Return the (x, y) coordinate for the center point of the cell that contains the specified text.  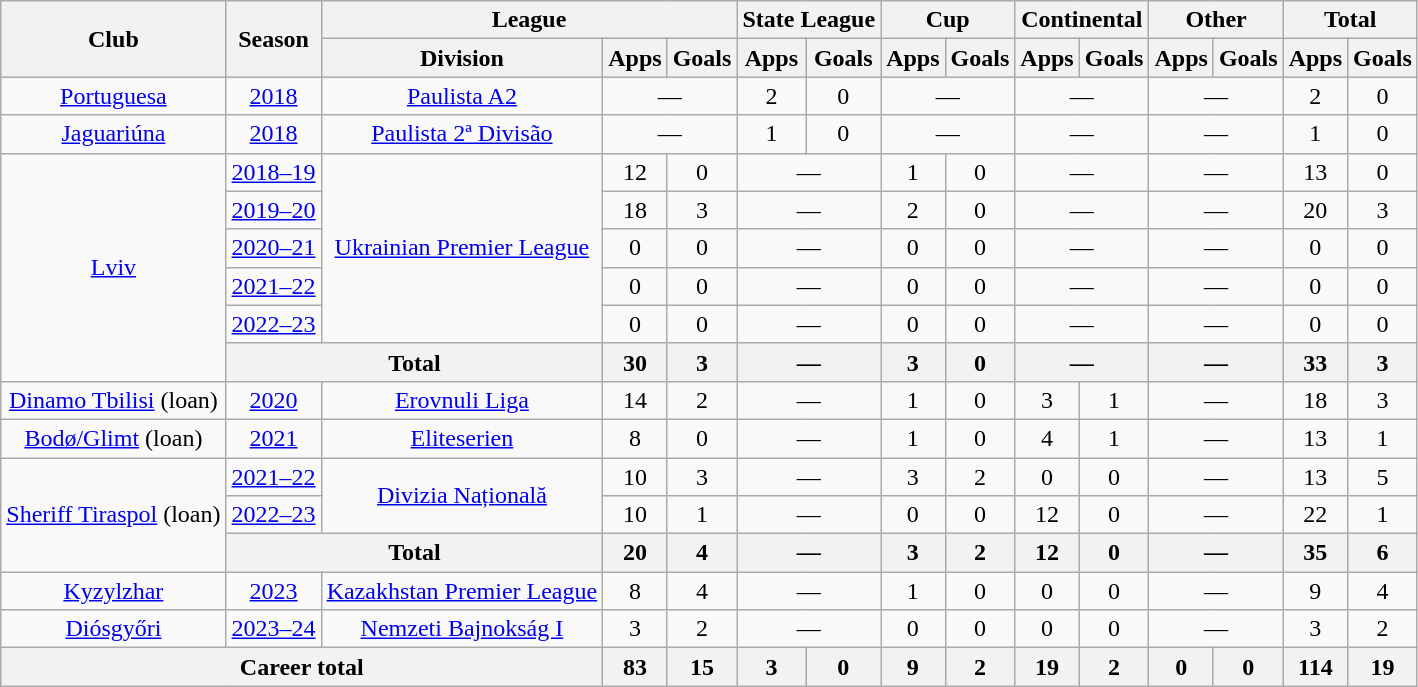
2019–20 (274, 210)
2023 (274, 591)
2023–24 (274, 629)
Paulista A2 (462, 96)
22 (1315, 515)
Kyzylzhar (114, 591)
35 (1315, 553)
Nemzeti Bajnokság I (462, 629)
Kazakhstan Premier League (462, 591)
Season (274, 39)
Division (462, 58)
Continental (1082, 20)
114 (1315, 667)
Bodø/Glimt (loan) (114, 438)
2018–19 (274, 172)
Ukrainian Premier League (462, 248)
33 (1315, 362)
Lviv (114, 267)
Portuguesa (114, 96)
15 (702, 667)
Divizia Națională (462, 496)
2020 (274, 400)
State League (809, 20)
Paulista 2ª Divisão (462, 134)
2021 (274, 438)
Jaguariúna (114, 134)
30 (635, 362)
Cup (948, 20)
6 (1383, 553)
14 (635, 400)
Career total (302, 667)
83 (635, 667)
5 (1383, 477)
Other (1216, 20)
Sheriff Tiraspol (loan) (114, 515)
2020–21 (274, 248)
League (529, 20)
Erovnuli Liga (462, 400)
Club (114, 39)
Dinamo Tbilisi (loan) (114, 400)
Eliteserien (462, 438)
Diósgyőri (114, 629)
